Pinpoint the cell where the given text exists, returning its (x, y) midpoint coordinate. 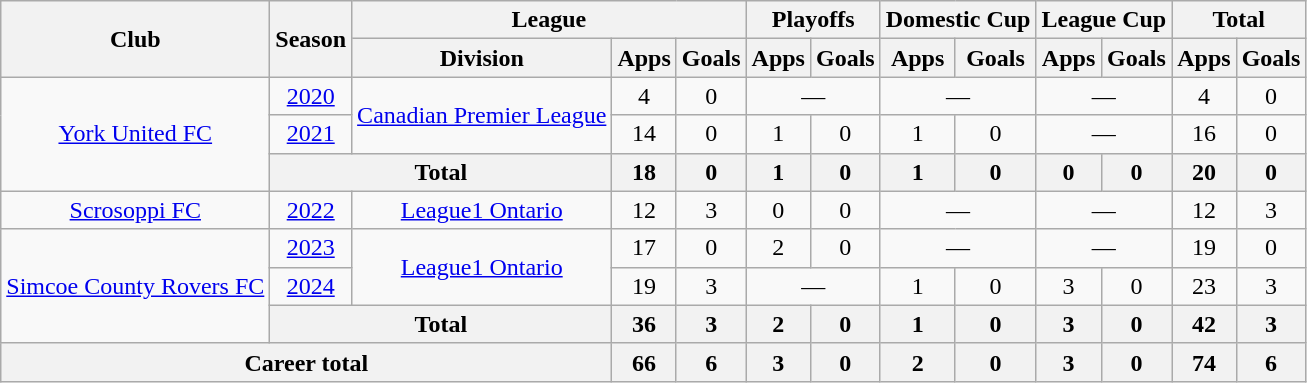
42 (1204, 324)
Domestic Cup (958, 20)
League Cup (1104, 20)
18 (644, 172)
14 (644, 134)
Season (311, 39)
74 (1204, 362)
Scrosoppi FC (136, 210)
17 (644, 248)
23 (1204, 286)
36 (644, 324)
2020 (311, 96)
League (549, 20)
Canadian Premier League (482, 115)
2024 (311, 286)
16 (1204, 134)
Career total (306, 362)
66 (644, 362)
2023 (311, 248)
20 (1204, 172)
Playoffs (813, 20)
York United FC (136, 134)
Division (482, 58)
2021 (311, 134)
Simcoe County Rovers FC (136, 286)
2022 (311, 210)
Club (136, 39)
